Determine the (X, Y) coordinate at the center of the cell enclosing the given text.  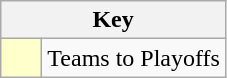
Key (114, 20)
Teams to Playoffs (134, 58)
